From the cell containing the given text, extract its center point as [X, Y] coordinate. 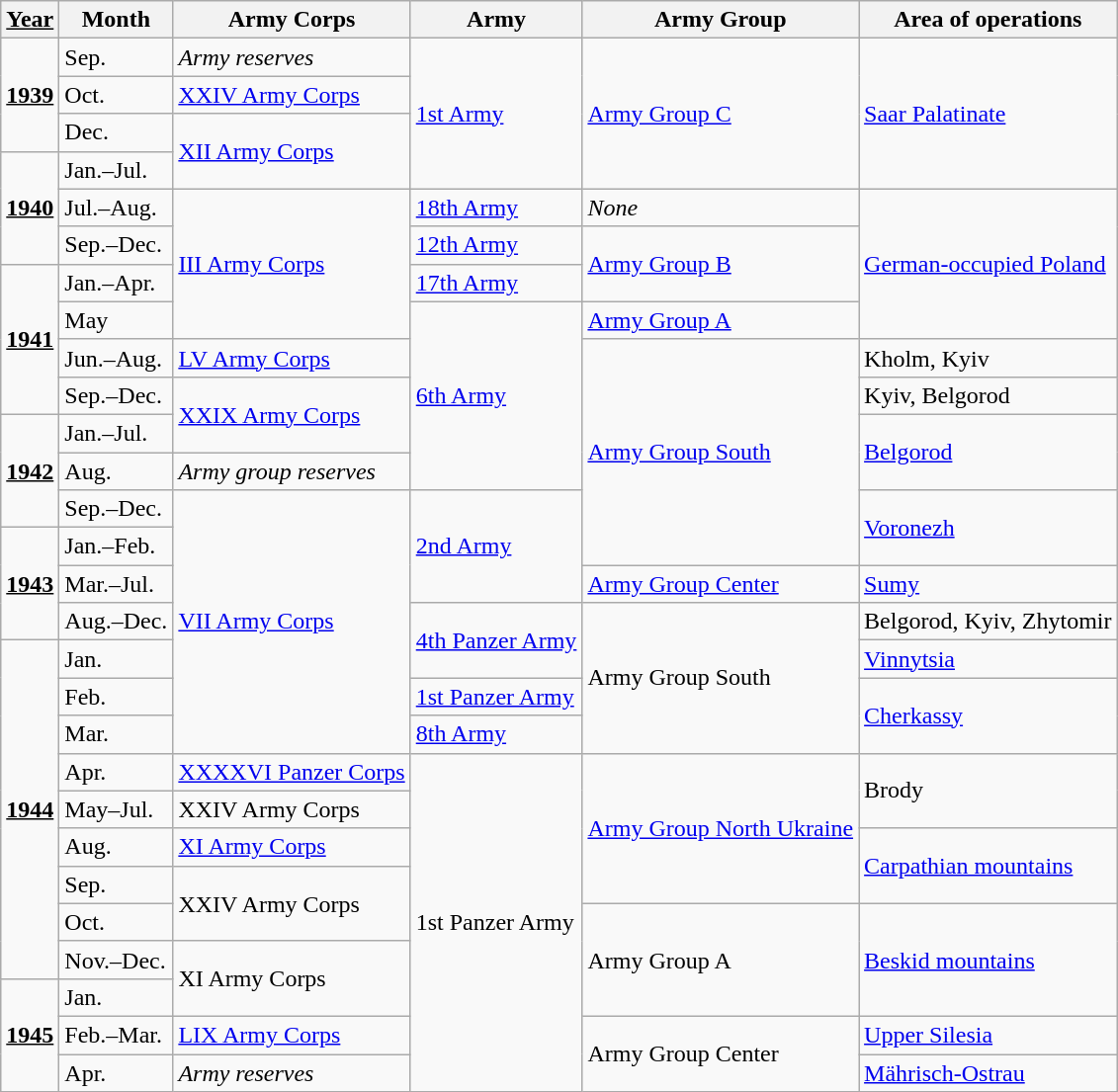
2nd Army [496, 546]
Kholm, Kyiv [989, 358]
Belgorod, Kyiv, Zhytomir [989, 622]
Carpathian mountains [989, 866]
1944 [30, 810]
Army Corps [292, 20]
8th Army [496, 734]
Mar.–Jul. [117, 584]
LIX Army Corps [292, 1035]
Belgorod [989, 452]
1941 [30, 339]
Kyiv, Belgorod [989, 395]
Nov.–Dec. [117, 960]
Upper Silesia [989, 1035]
Jul.–Aug. [117, 208]
Year [30, 20]
Army group reserves [292, 471]
6th Army [496, 395]
Brody [989, 791]
Mährisch-Ostrau [989, 1072]
1st Army [496, 114]
Feb. [117, 697]
Beskid mountains [989, 960]
18th Army [496, 208]
May–Jul. [117, 809]
VII Army Corps [292, 622]
Dec. [117, 132]
1940 [30, 208]
German-occupied Poland [989, 264]
Jan.–Apr. [117, 283]
XII Army Corps [292, 151]
1939 [30, 95]
XXIX Army Corps [292, 414]
LV Army Corps [292, 358]
1943 [30, 584]
XXXXVI Panzer Corps [292, 772]
Vinnytsia [989, 659]
Army Group [721, 20]
12th Army [496, 245]
Cherkassy [989, 715]
Army [496, 20]
Jan.–Feb. [117, 546]
17th Army [496, 283]
Saar Palatinate [989, 114]
4th Panzer Army [496, 640]
Area of operations [989, 20]
Army Group B [721, 264]
1945 [30, 1035]
Army Group North Ukraine [721, 828]
None [721, 208]
Army Group C [721, 114]
Voronezh [989, 528]
Month [117, 20]
III Army Corps [292, 264]
May [117, 320]
Sumy [989, 584]
1942 [30, 470]
Feb.–Mar. [117, 1035]
Mar. [117, 734]
Aug.–Dec. [117, 622]
Jun.–Aug. [117, 358]
